Search for the cell housing the specified text and yield its (X, Y) center coordinate. 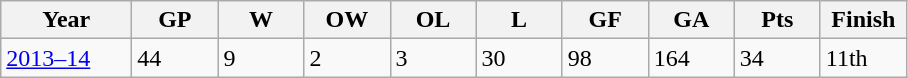
OL (433, 20)
2 (347, 58)
34 (777, 58)
98 (605, 58)
2013–14 (66, 58)
OW (347, 20)
Year (66, 20)
164 (691, 58)
GF (605, 20)
GA (691, 20)
9 (261, 58)
11th (863, 58)
W (261, 20)
GP (175, 20)
3 (433, 58)
L (519, 20)
30 (519, 58)
Pts (777, 20)
44 (175, 58)
Finish (863, 20)
